Extract the [x, y] coordinate from the center of the cell holding the provided text.  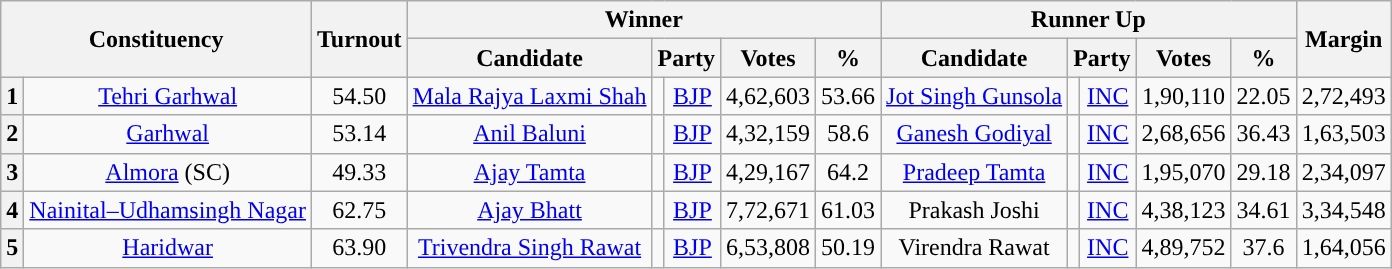
53.66 [848, 96]
Ganesh Godiyal [974, 134]
1,95,070 [1184, 172]
4,89,752 [1184, 248]
5 [12, 248]
Margin [1344, 39]
Jot Singh Gunsola [974, 96]
2,34,097 [1344, 172]
50.19 [848, 248]
4 [12, 210]
49.33 [359, 172]
37.6 [1264, 248]
Haridwar [168, 248]
36.43 [1264, 134]
Ajay Bhatt [530, 210]
7,72,671 [768, 210]
4,29,167 [768, 172]
Turnout [359, 39]
29.18 [1264, 172]
4,62,603 [768, 96]
Mala Rajya Laxmi Shah [530, 96]
Pradeep Tamta [974, 172]
1 [12, 96]
Almora (SC) [168, 172]
Virendra Rawat [974, 248]
3,34,548 [1344, 210]
63.90 [359, 248]
34.61 [1264, 210]
3 [12, 172]
1,63,503 [1344, 134]
Trivendra Singh Rawat [530, 248]
4,38,123 [1184, 210]
Constituency [156, 39]
53.14 [359, 134]
Nainital–Udhamsingh Nagar [168, 210]
Tehri Garhwal [168, 96]
2 [12, 134]
61.03 [848, 210]
1,64,056 [1344, 248]
1,90,110 [1184, 96]
2,72,493 [1344, 96]
6,53,808 [768, 248]
Garhwal [168, 134]
58.6 [848, 134]
54.50 [359, 96]
22.05 [1264, 96]
4,32,159 [768, 134]
62.75 [359, 210]
Ajay Tamta [530, 172]
Winner [644, 20]
2,68,656 [1184, 134]
Prakash Joshi [974, 210]
Anil Baluni [530, 134]
64.2 [848, 172]
Runner Up [1089, 20]
